Output the [X, Y] coordinate of the center of the cell containing the given text.  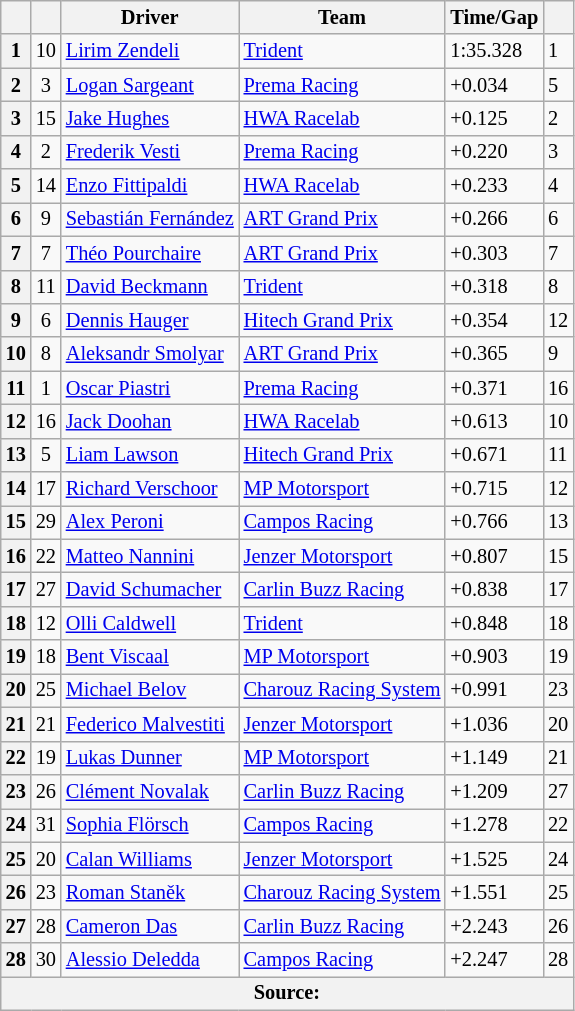
+1.149 [494, 758]
Alex Peroni [150, 522]
+0.613 [494, 421]
+0.233 [494, 186]
Frederik Vesti [150, 152]
Matteo Nannini [150, 556]
+0.220 [494, 152]
+0.807 [494, 556]
Dennis Hauger [150, 320]
+0.671 [494, 455]
+1.209 [494, 791]
+0.125 [494, 118]
1:35.328 [494, 51]
Sophia Flörsch [150, 825]
Time/Gap [494, 17]
+1.036 [494, 724]
Clément Novalak [150, 791]
+0.766 [494, 522]
Federico Malvestiti [150, 724]
+1.525 [494, 859]
+0.838 [494, 589]
Calan Williams [150, 859]
Théo Pourchaire [150, 253]
30 [46, 960]
David Schumacher [150, 589]
+0.266 [494, 219]
+0.848 [494, 623]
Liam Lawson [150, 455]
+0.354 [494, 320]
Roman Staněk [150, 892]
+0.371 [494, 388]
+0.034 [494, 85]
+0.991 [494, 690]
+2.247 [494, 960]
Olli Caldwell [150, 623]
+2.243 [494, 926]
Cameron Das [150, 926]
Bent Viscaal [150, 657]
David Beckmann [150, 287]
Jack Doohan [150, 421]
Jake Hughes [150, 118]
Enzo Fittipaldi [150, 186]
Source: [287, 993]
Driver [150, 17]
Aleksandr Smolyar [150, 354]
29 [46, 522]
Lukas Dunner [150, 758]
+1.278 [494, 825]
Richard Verschoor [150, 489]
+0.365 [494, 354]
Lirim Zendeli [150, 51]
Alessio Deledda [150, 960]
+0.303 [494, 253]
31 [46, 825]
Michael Belov [150, 690]
Team [342, 17]
+0.318 [494, 287]
+0.903 [494, 657]
Oscar Piastri [150, 388]
+0.715 [494, 489]
Logan Sargeant [150, 85]
+1.551 [494, 892]
Sebastián Fernández [150, 219]
